Extract the [x, y] coordinate from the center of the cell holding the provided text.  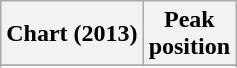
Peakposition [189, 34]
Chart (2013) [72, 34]
